Return (x, y) of the center of cell containing provided text 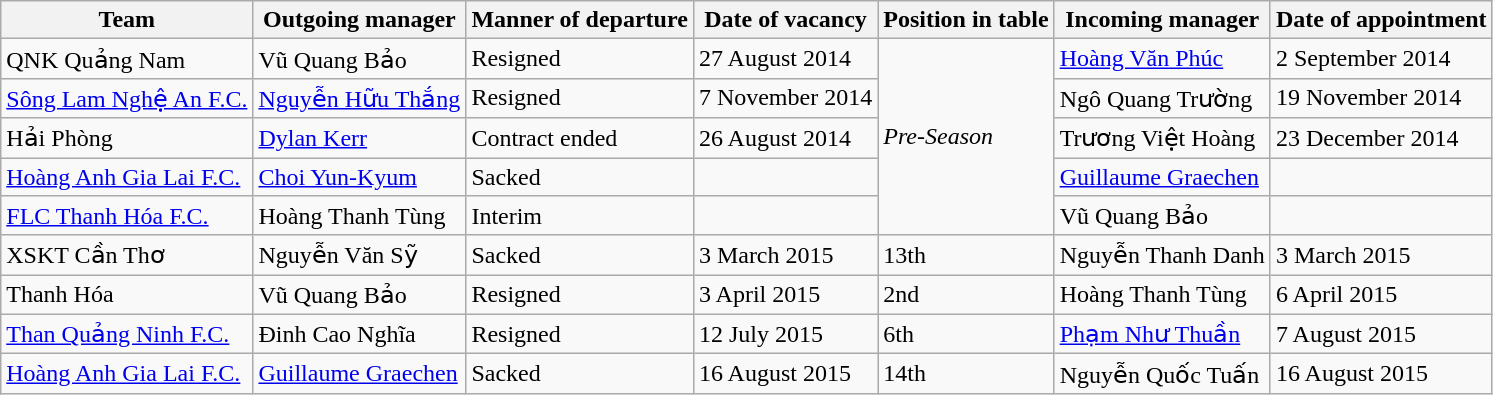
7 November 2014 (785, 98)
Đinh Cao Nghĩa (360, 334)
XSKT Cần Thơ (127, 255)
Position in table (966, 20)
13th (966, 255)
Team (127, 20)
Phạm Như Thuần (1162, 334)
Interim (580, 216)
Trương Việt Hoàng (1162, 138)
Date of appointment (1381, 20)
Date of vacancy (785, 20)
Contract ended (580, 138)
Nguyễn Hữu Thắng (360, 98)
23 December 2014 (1381, 138)
FLC Thanh Hóa F.C. (127, 216)
7 August 2015 (1381, 334)
26 August 2014 (785, 138)
Choi Yun-Kyum (360, 177)
Pre-Season (966, 137)
Hoàng Văn Phúc (1162, 59)
2 September 2014 (1381, 59)
QNK Quảng Nam (127, 59)
Sông Lam Nghệ An F.C. (127, 98)
Manner of departure (580, 20)
2nd (966, 295)
19 November 2014 (1381, 98)
Than Quảng Ninh F.C. (127, 334)
Incoming manager (1162, 20)
6 April 2015 (1381, 295)
27 August 2014 (785, 59)
Thanh Hóa (127, 295)
6th (966, 334)
3 April 2015 (785, 295)
Dylan Kerr (360, 138)
Nguyễn Quốc Tuấn (1162, 374)
14th (966, 374)
Hải Phòng (127, 138)
Nguyễn Văn Sỹ (360, 255)
Outgoing manager (360, 20)
12 July 2015 (785, 334)
Nguyễn Thanh Danh (1162, 255)
Ngô Quang Trường (1162, 98)
